Locate the cell with the specified text and output its (x, y) center coordinate. 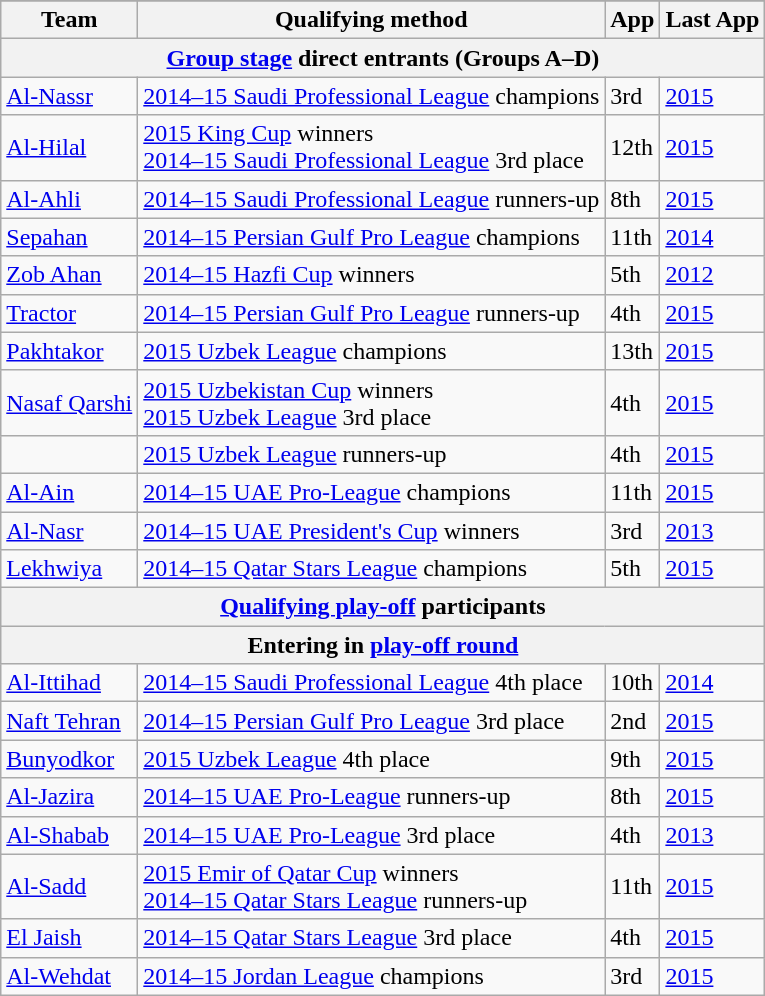
2014–15 Persian Gulf Pro League runners-up (372, 313)
Sepahan (70, 237)
2014–15 Persian Gulf Pro League champions (372, 237)
12th (632, 148)
Qualifying play-off participants (383, 607)
2015 King Cup winners2014–15 Saudi Professional League 3rd place (372, 148)
13th (632, 351)
2nd (632, 721)
Al-Jazira (70, 797)
App (632, 20)
Lekhwiya (70, 569)
Al-Wehdat (70, 976)
2014–15 Persian Gulf Pro League 3rd place (372, 721)
2014–15 Jordan League champions (372, 976)
2014–15 Qatar Stars League 3rd place (372, 938)
2014–15 UAE President's Cup winners (372, 531)
Entering in play-off round (383, 645)
Al-Nasr (70, 531)
2015 Uzbek League champions (372, 351)
Zob Ahan (70, 275)
Al-Ahli (70, 199)
2015 Emir of Qatar Cup winners2014–15 Qatar Stars League runners-up (372, 886)
Al-Shabab (70, 835)
2014–15 Hazfi Cup winners (372, 275)
Qualifying method (372, 20)
Al-Nassr (70, 96)
10th (632, 683)
Last App (712, 20)
Naft Tehran (70, 721)
2014–15 UAE Pro-League runners-up (372, 797)
2014–15 Qatar Stars League champions (372, 569)
2014–15 Saudi Professional League 4th place (372, 683)
2014–15 Saudi Professional League champions (372, 96)
2014–15 UAE Pro-League champions (372, 492)
2015 Uzbek League runners-up (372, 454)
Pakhtakor (70, 351)
Team (70, 20)
Al-Hilal (70, 148)
Al-Sadd (70, 886)
El Jaish (70, 938)
Group stage direct entrants (Groups A–D) (383, 58)
Tractor (70, 313)
9th (632, 759)
Nasaf Qarshi (70, 402)
2012 (712, 275)
2014–15 UAE Pro-League 3rd place (372, 835)
Bunyodkor (70, 759)
Al-Ittihad (70, 683)
2015 Uzbek League 4th place (372, 759)
Al-Ain (70, 492)
2014–15 Saudi Professional League runners-up (372, 199)
2015 Uzbekistan Cup winners2015 Uzbek League 3rd place (372, 402)
